Determine the (x, y) coordinate at the center of the cell enclosing the given text.  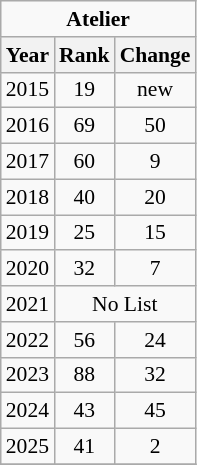
No List (124, 304)
2016 (28, 126)
2023 (28, 375)
2021 (28, 304)
88 (84, 375)
24 (156, 340)
19 (84, 90)
new (156, 90)
2 (156, 447)
9 (156, 162)
2020 (28, 269)
60 (84, 162)
15 (156, 233)
Change (156, 55)
50 (156, 126)
45 (156, 411)
7 (156, 269)
25 (84, 233)
2015 (28, 90)
40 (84, 197)
43 (84, 411)
69 (84, 126)
2019 (28, 233)
2024 (28, 411)
2017 (28, 162)
Year (28, 55)
Rank (84, 55)
2018 (28, 197)
41 (84, 447)
56 (84, 340)
2025 (28, 447)
Atelier (98, 19)
20 (156, 197)
2022 (28, 340)
